From the cell containing the given text, extract its center point as (X, Y) coordinate. 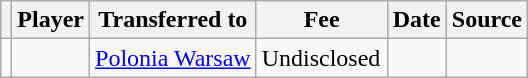
Transferred to (174, 20)
Undisclosed (322, 58)
Source (486, 20)
Polonia Warsaw (174, 58)
Fee (322, 20)
Date (416, 20)
Player (51, 20)
